Output the [x, y] coordinate of the center of the cell containing the given text.  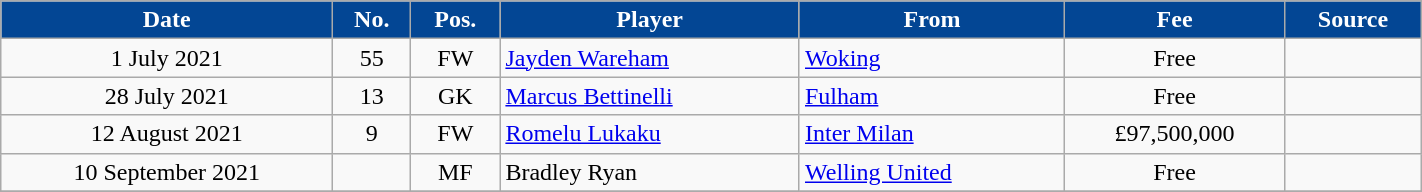
12 August 2021 [167, 134]
Jayden Wareham [650, 58]
£97,500,000 [1175, 134]
Welling United [932, 172]
Inter Milan [932, 134]
Player [650, 20]
Bradley Ryan [650, 172]
Source [1354, 20]
Marcus Bettinelli [650, 96]
GK [456, 96]
28 July 2021 [167, 96]
Fee [1175, 20]
No. [372, 20]
1 July 2021 [167, 58]
10 September 2021 [167, 172]
Fulham [932, 96]
13 [372, 96]
Woking [932, 58]
55 [372, 58]
9 [372, 134]
MF [456, 172]
Pos. [456, 20]
Romelu Lukaku [650, 134]
From [932, 20]
Date [167, 20]
